Return (x, y) of the center of cell containing provided text 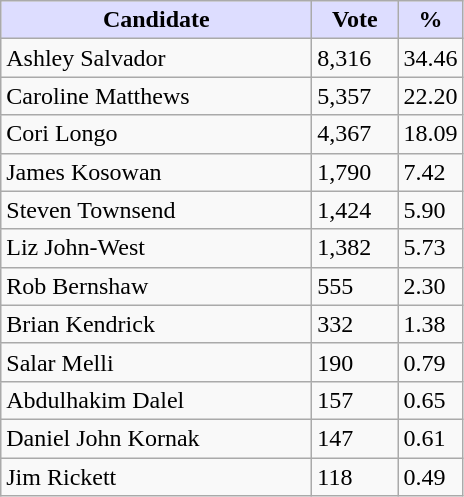
190 (355, 362)
Vote (355, 20)
% (430, 20)
1,382 (355, 248)
2.30 (430, 286)
Caroline Matthews (156, 96)
0.49 (430, 477)
555 (355, 286)
Liz John-West (156, 248)
1.38 (430, 324)
4,367 (355, 134)
22.20 (430, 96)
332 (355, 324)
Jim Rickett (156, 477)
Rob Bernshaw (156, 286)
8,316 (355, 58)
0.65 (430, 400)
147 (355, 438)
1,790 (355, 172)
Abdulhakim Dalel (156, 400)
0.61 (430, 438)
157 (355, 400)
7.42 (430, 172)
5.73 (430, 248)
Steven Townsend (156, 210)
0.79 (430, 362)
Candidate (156, 20)
Salar Melli (156, 362)
Ashley Salvador (156, 58)
Daniel John Kornak (156, 438)
James Kosowan (156, 172)
1,424 (355, 210)
5,357 (355, 96)
34.46 (430, 58)
118 (355, 477)
5.90 (430, 210)
18.09 (430, 134)
Cori Longo (156, 134)
Brian Kendrick (156, 324)
